Identify which cell holds the provided text, then report its [X, Y] central coordinate. 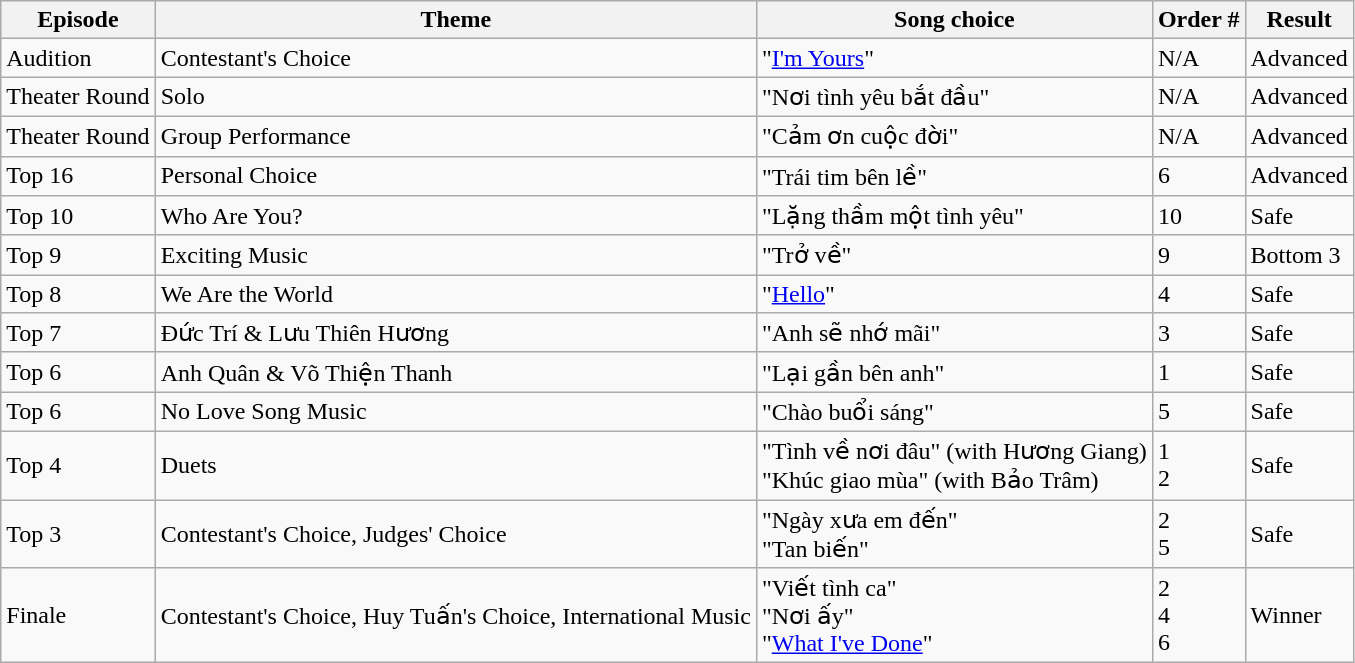
Đức Trí & Lưu Thiên Hương [456, 333]
Audition [78, 58]
Song choice [954, 20]
"Trái tim bên lề" [954, 176]
"Tình về nơi đâu" (with Hương Giang) "Khúc giao mùa" (with Bảo Trâm) [954, 465]
1 [1198, 372]
Result [1299, 20]
10 [1198, 216]
5 [1198, 412]
Duets [456, 465]
Top 9 [78, 255]
We Are the World [456, 294]
6 [1198, 176]
"Anh sẽ nhớ mãi" [954, 333]
2 5 [1198, 534]
Personal Choice [456, 176]
"Viết tình ca" "Nơi ấy" "What I've Done" [954, 616]
1 2 [1198, 465]
Episode [78, 20]
Finale [78, 616]
Solo [456, 97]
2 4 6 [1198, 616]
Theme [456, 20]
Top 4 [78, 465]
"I'm Yours" [954, 58]
"Cảm ơn cuộc đời" [954, 136]
3 [1198, 333]
Contestant's Choice [456, 58]
Top 16 [78, 176]
Top 10 [78, 216]
"Ngày xưa em đến" "Tan biến" [954, 534]
Who Are You? [456, 216]
"Trở về" [954, 255]
Contestant's Choice, Judges' Choice [456, 534]
Bottom 3 [1299, 255]
"Lại gần bên anh" [954, 372]
Top 7 [78, 333]
4 [1198, 294]
Winner [1299, 616]
"Lặng thầm một tình yêu" [954, 216]
"Chào buổi sáng" [954, 412]
Top 3 [78, 534]
Order # [1198, 20]
Group Performance [456, 136]
Contestant's Choice, Huy Tuấn's Choice, International Music [456, 616]
"Nơi tình yêu bắt đầu" [954, 97]
Anh Quân & Võ Thiện Thanh [456, 372]
No Love Song Music [456, 412]
9 [1198, 255]
Exciting Music [456, 255]
Top 8 [78, 294]
"Hello" [954, 294]
